Locate the cell with the specified text and output its (x, y) center coordinate. 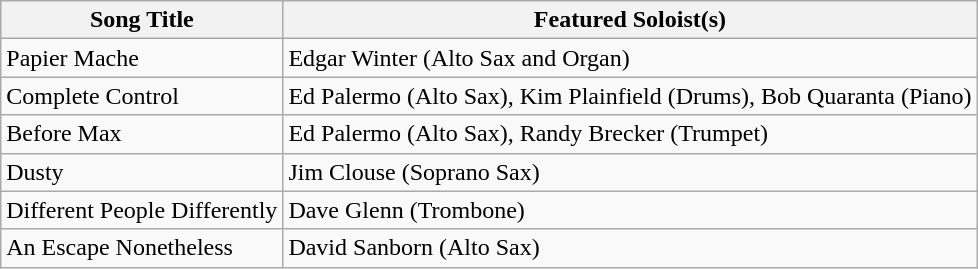
Jim Clouse (Soprano Sax) (630, 172)
Song Title (142, 20)
Different People Differently (142, 210)
Ed Palermo (Alto Sax), Randy Brecker (Trumpet) (630, 134)
Complete Control (142, 96)
An Escape Nonetheless (142, 248)
Dave Glenn (Trombone) (630, 210)
David Sanborn (Alto Sax) (630, 248)
Papier Mache (142, 58)
Edgar Winter (Alto Sax and Organ) (630, 58)
Featured Soloist(s) (630, 20)
Ed Palermo (Alto Sax), Kim Plainfield (Drums), Bob Quaranta (Piano) (630, 96)
Dusty (142, 172)
Before Max (142, 134)
